Capture the cell that displays the provided text and extract its (x, y) central coordinate. 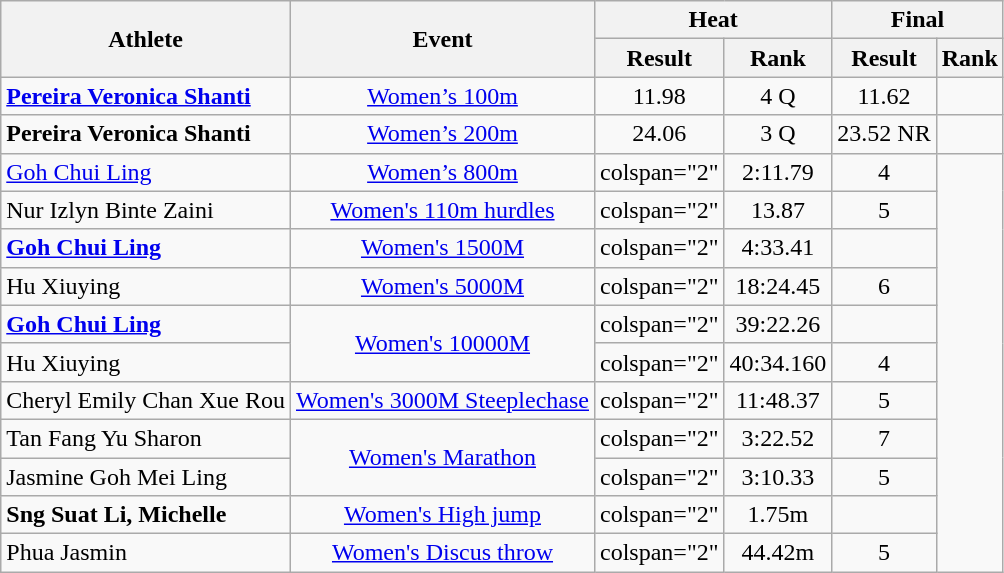
4:33.41 (778, 248)
11.62 (884, 96)
Women’s 100m (442, 96)
3:10.33 (778, 477)
Jasmine Goh Mei Ling (146, 477)
18:24.45 (778, 286)
Cheryl Emily Chan Xue Rou (146, 400)
Women's High jump (442, 515)
Event (442, 39)
2:11.79 (778, 172)
Heat (714, 20)
Women's 10000M (442, 343)
7 (884, 438)
Final (918, 20)
3 Q (778, 134)
40:34.160 (778, 362)
11:48.37 (778, 400)
Tan Fang Yu Sharon (146, 438)
Women's Marathon (442, 457)
1.75m (778, 515)
Nur Izlyn Binte Zaini (146, 210)
Women's Discus throw (442, 553)
Women's 5000M (442, 286)
Athlete (146, 39)
3:22.52 (778, 438)
Sng Suat Li, Michelle (146, 515)
Women's 1500M (442, 248)
Women's 3000M Steeplechase (442, 400)
Women's 110m hurdles (442, 210)
Women’s 200m (442, 134)
23.52 NR (884, 134)
6 (884, 286)
39:22.26 (778, 324)
Phua Jasmin (146, 553)
4 Q (778, 96)
11.98 (660, 96)
Women’s 800m (442, 172)
13.87 (778, 210)
44.42m (778, 553)
24.06 (660, 134)
